Output the [x, y] coordinate of the center of the cell containing the given text.  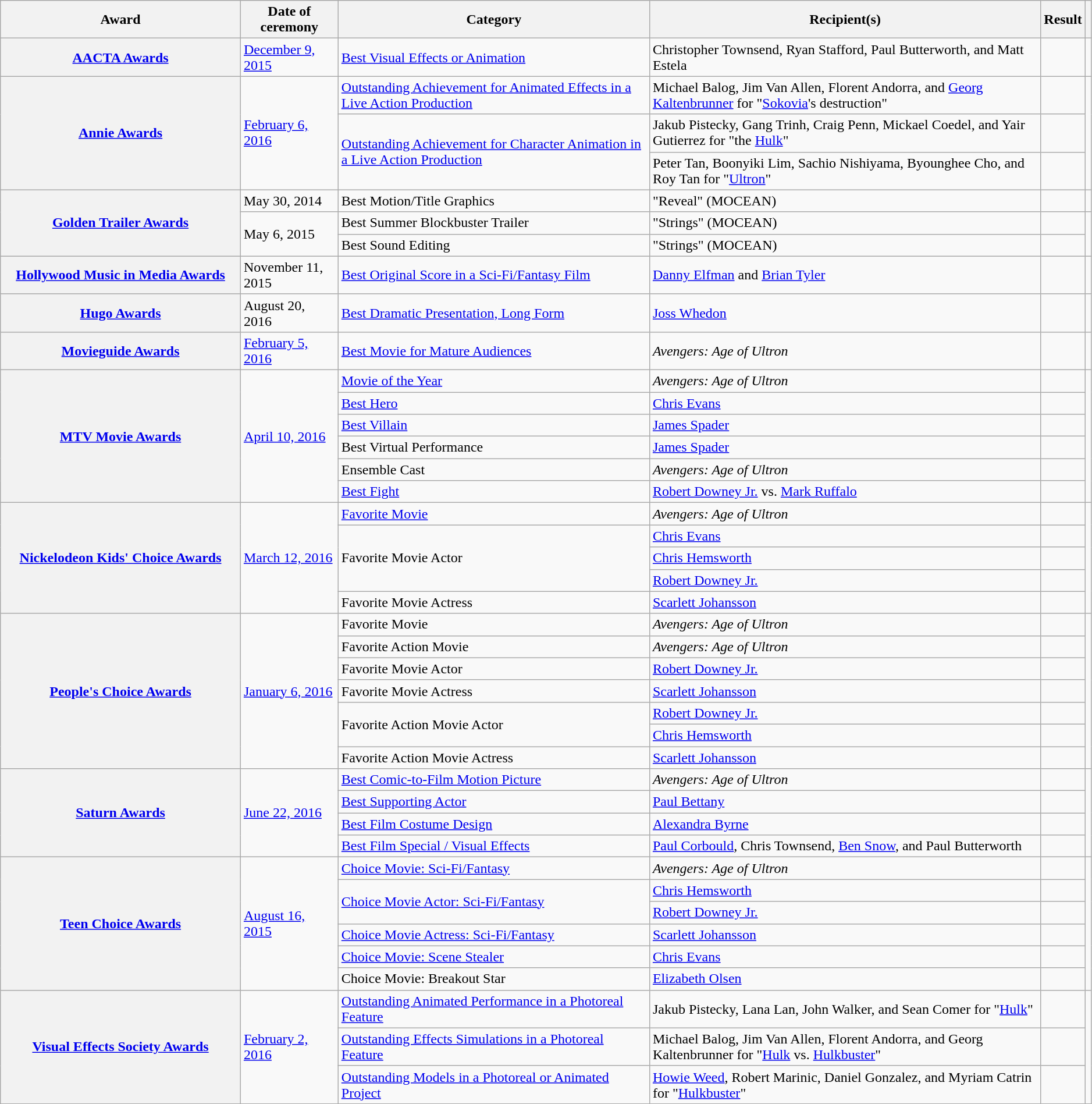
Movie of the Year [493, 381]
Best Summer Blockbuster Trailer [493, 223]
Outstanding Models in a Photoreal or Animated Project [493, 1085]
Golden Trailer Awards [121, 223]
Robert Downey Jr. vs. Mark Ruffalo [845, 492]
Outstanding Achievement for Character Animation in a Live Action Production [493, 152]
Ensemble Cast [493, 470]
Best Film Special / Visual Effects [493, 846]
Choice Movie Actress: Sci-Fi/Fantasy [493, 935]
Date of ceremony [289, 20]
Hollywood Music in Media Awards [121, 275]
MTV Movie Awards [121, 436]
Favorite Action Movie [493, 647]
Visual Effects Society Awards [121, 1046]
February 5, 2016 [289, 350]
Best Virtual Performance [493, 448]
Best Dramatic Presentation, Long Form [493, 313]
AACTA Awards [121, 57]
"Reveal" (MOCEAN) [845, 201]
Danny Elfman and Brian Tyler [845, 275]
Michael Balog, Jim Van Allen, Florent Andorra, and Georg Kaltenbrunner for "Hulk vs. Hulkbuster" [845, 1046]
Alexandra Byrne [845, 824]
Outstanding Animated Performance in a Photoreal Feature [493, 1009]
Michael Balog, Jim Van Allen, Florent Andorra, and Georg Kaltenbrunner for "Sokovia's destruction" [845, 95]
Choice Movie Actor: Sci-Fi/Fantasy [493, 901]
Recipient(s) [845, 20]
June 22, 2016 [289, 813]
Best Visual Effects or Animation [493, 57]
Award [121, 20]
Paul Bettany [845, 802]
Best Supporting Actor [493, 802]
Result [1063, 20]
Paul Corbould, Chris Townsend, Ben Snow, and Paul Butterworth [845, 846]
January 6, 2016 [289, 691]
Best Hero [493, 403]
February 2, 2016 [289, 1046]
August 20, 2016 [289, 313]
Best Comic-to-Film Motion Picture [493, 780]
April 10, 2016 [289, 436]
Jakub Pistecky, Lana Lan, John Walker, and Sean Comer for "Hulk" [845, 1009]
Best Original Score in a Sci-Fi/Fantasy Film [493, 275]
Choice Movie: Breakout Star [493, 979]
August 16, 2015 [289, 924]
People's Choice Awards [121, 691]
Christopher Townsend, Ryan Stafford, Paul Butterworth, and Matt Estela [845, 57]
Best Fight [493, 492]
Teen Choice Awards [121, 924]
Joss Whedon [845, 313]
Annie Awards [121, 133]
Best Motion/Title Graphics [493, 201]
Favorite Action Movie Actor [493, 724]
Best Film Costume Design [493, 824]
Elizabeth Olsen [845, 979]
Favorite Action Movie Actress [493, 757]
Peter Tan, Boonyiki Lim, Sachio Nishiyama, Byounghee Cho, and Roy Tan for "Ultron" [845, 171]
Outstanding Achievement for Animated Effects in a Live Action Production [493, 95]
May 6, 2015 [289, 234]
Best Villain [493, 425]
Nickelodeon Kids' Choice Awards [121, 558]
Jakub Pistecky, Gang Trinh, Craig Penn, Mickael Coedel, and Yair Gutierrez for "the Hulk" [845, 133]
March 12, 2016 [289, 558]
Best Movie for Mature Audiences [493, 350]
Hugo Awards [121, 313]
Howie Weed, Robert Marinic, Daniel Gonzalez, and Myriam Catrin for "Hulkbuster" [845, 1085]
November 11, 2015 [289, 275]
Choice Movie: Scene Stealer [493, 957]
Outstanding Effects Simulations in a Photoreal Feature [493, 1046]
Category [493, 20]
Choice Movie: Sci-Fi/Fantasy [493, 868]
December 9, 2015 [289, 57]
Best Sound Editing [493, 245]
February 6, 2016 [289, 133]
Saturn Awards [121, 813]
May 30, 2014 [289, 201]
Movieguide Awards [121, 350]
